Search for the cell housing the specified text and yield its (x, y) center coordinate. 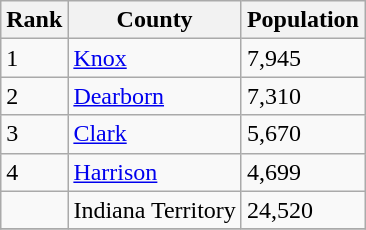
Rank (34, 20)
1 (34, 58)
Dearborn (155, 96)
24,520 (302, 210)
County (155, 20)
7,310 (302, 96)
5,670 (302, 134)
Knox (155, 58)
4 (34, 172)
7,945 (302, 58)
2 (34, 96)
Harrison (155, 172)
Clark (155, 134)
Indiana Territory (155, 210)
4,699 (302, 172)
3 (34, 134)
Population (302, 20)
